Provide the (X, Y) coordinate of the cell's center where the given text is located.  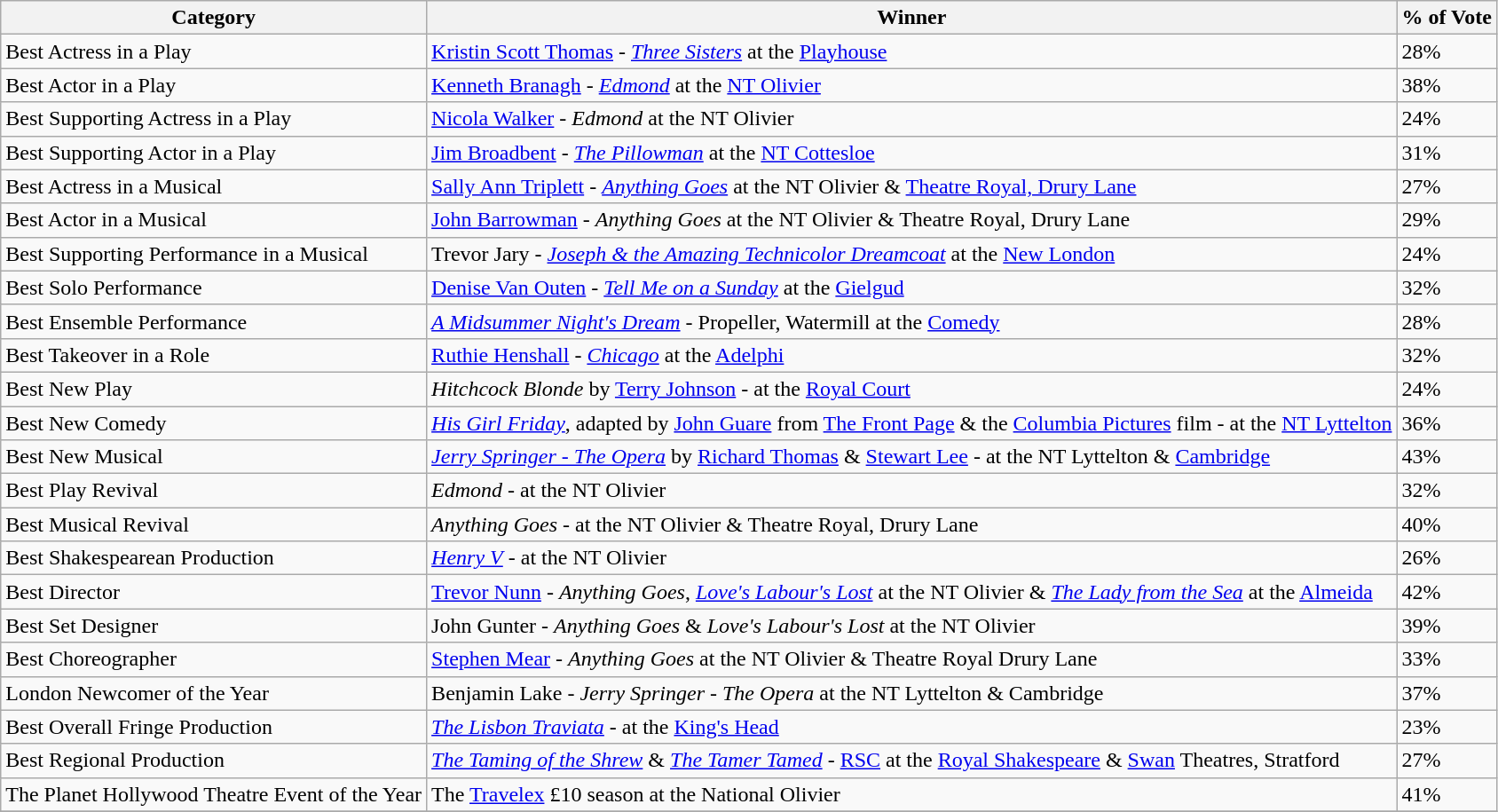
Best New Comedy (214, 423)
Best Ensemble Performance (214, 321)
Hitchcock Blonde by Terry Johnson - at the Royal Court (912, 389)
Best Play Revival (214, 491)
29% (1447, 220)
37% (1447, 693)
Kristin Scott Thomas - Three Sisters at the Playhouse (912, 51)
Stephen Mear - Anything Goes at the NT Olivier & Theatre Royal Drury Lane (912, 659)
Category (214, 18)
Best Takeover in a Role (214, 355)
Best Musical Revival (214, 524)
31% (1447, 153)
33% (1447, 659)
Best Actor in a Musical (214, 220)
Best Supporting Actor in a Play (214, 153)
42% (1447, 592)
36% (1447, 423)
Best Solo Performance (214, 288)
Trevor Jary - Joseph & the Amazing Technicolor Dreamcoat at the New London (912, 254)
John Barrowman - Anything Goes at the NT Olivier & Theatre Royal, Drury Lane (912, 220)
The Travelex £10 season at the National Olivier (912, 794)
Best Actor in a Play (214, 85)
43% (1447, 457)
Best New Play (214, 389)
Best Actress in a Play (214, 51)
Best Actress in a Musical (214, 186)
38% (1447, 85)
Anything Goes - at the NT Olivier & Theatre Royal, Drury Lane (912, 524)
Best Set Designer (214, 626)
John Gunter - Anything Goes & Love's Labour's Lost at the NT Olivier (912, 626)
The Planet Hollywood Theatre Event of the Year (214, 794)
39% (1447, 626)
The Lisbon Traviata - at the King's Head (912, 727)
The Taming of the Shrew & The Tamer Tamed - RSC at the Royal Shakespeare & Swan Theatres, Stratford (912, 761)
Best New Musical (214, 457)
Best Shakespearean Production (214, 558)
26% (1447, 558)
23% (1447, 727)
40% (1447, 524)
Benjamin Lake - Jerry Springer - The Opera at the NT Lyttelton & Cambridge (912, 693)
Best Regional Production (214, 761)
Best Supporting Actress in a Play (214, 119)
Sally Ann Triplett - Anything Goes at the NT Olivier & Theatre Royal, Drury Lane (912, 186)
Best Director (214, 592)
Best Supporting Performance in a Musical (214, 254)
Ruthie Henshall - Chicago at the Adelphi (912, 355)
Denise Van Outen - Tell Me on a Sunday at the Gielgud (912, 288)
Edmond - at the NT Olivier (912, 491)
41% (1447, 794)
% of Vote (1447, 18)
Trevor Nunn - Anything Goes, Love's Labour's Lost at the NT Olivier & The Lady from the Sea at the Almeida (912, 592)
Henry V - at the NT Olivier (912, 558)
Best Choreographer (214, 659)
Best Overall Fringe Production (214, 727)
A Midsummer Night's Dream - Propeller, Watermill at the Comedy (912, 321)
His Girl Friday, adapted by John Guare from The Front Page & the Columbia Pictures film - at the NT Lyttelton (912, 423)
Nicola Walker - Edmond at the NT Olivier (912, 119)
Winner (912, 18)
Jim Broadbent - The Pillowman at the NT Cottesloe (912, 153)
London Newcomer of the Year (214, 693)
Jerry Springer - The Opera by Richard Thomas & Stewart Lee - at the NT Lyttelton & Cambridge (912, 457)
Kenneth Branagh - Edmond at the NT Olivier (912, 85)
